Identify which cell holds the provided text, then report its [X, Y] central coordinate. 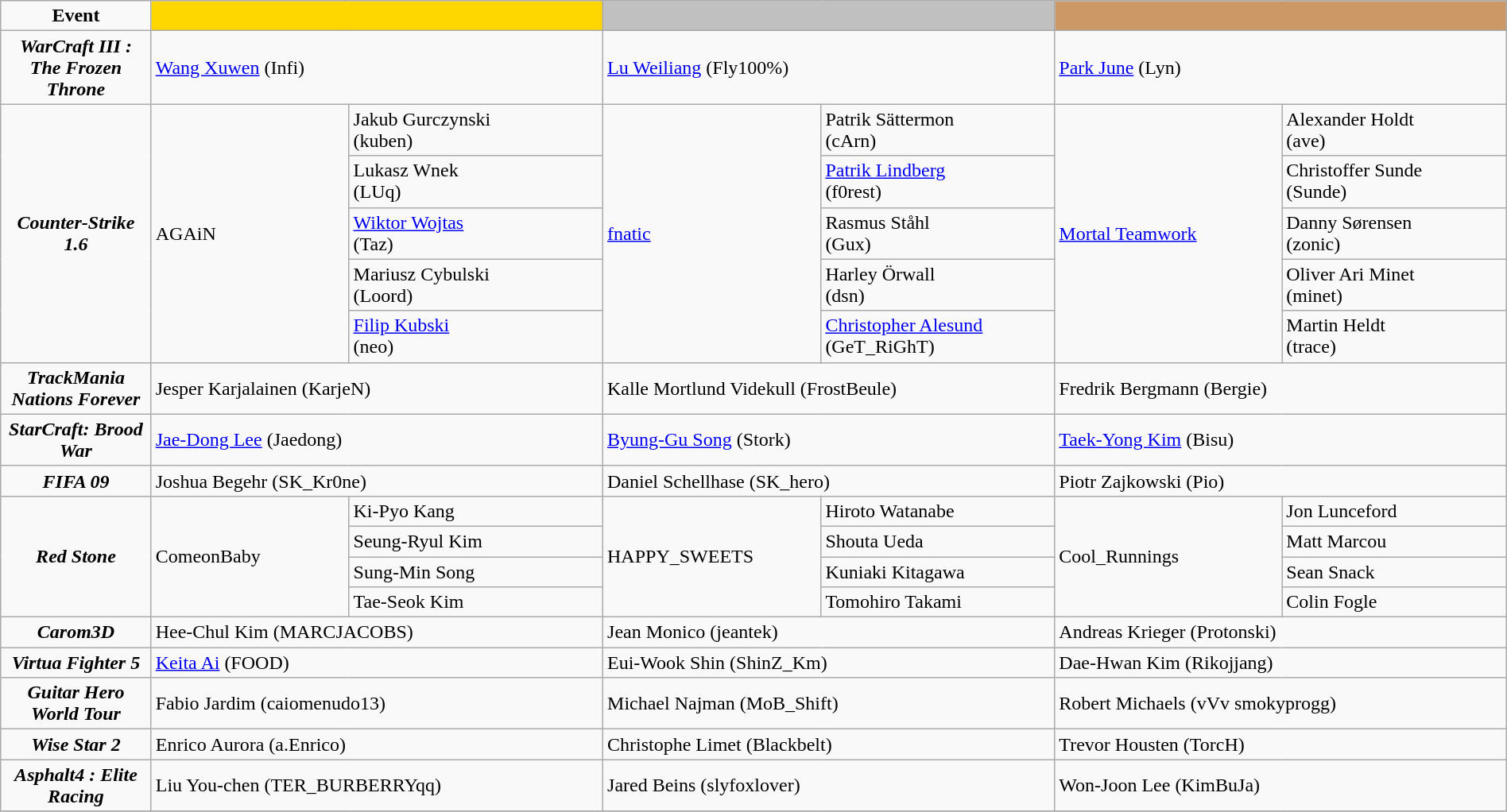
Red Stone [76, 556]
Michael Najman (MoB_Shift) [829, 704]
Won-Joon Lee (KimBuJa) [1280, 785]
Filip Kubski(neo) [476, 337]
Kalle Mortlund Videkull (FrostBeule) [829, 388]
Enrico Aurora (a.Enrico) [377, 744]
Alexander Holdt(ave) [1394, 130]
Dae-Hwan Kim (Rikojjang) [1280, 663]
Counter-Strike 1.6 [76, 234]
Patrik Lindberg(f0rest) [938, 181]
Harley Örwall(dsn) [938, 284]
Park June (Lyn) [1280, 68]
Lu Weiliang (Fly100%) [829, 68]
Christoffer Sunde(Sunde) [1394, 181]
Rasmus Ståhl(Gux) [938, 234]
Asphalt4 : Elite Racing [76, 785]
Sean Snack [1394, 571]
Jesper Karjalainen (KarjeN) [377, 388]
Eui-Wook Shin (ShinZ_Km) [829, 663]
Wise Star 2 [76, 744]
Andreas Krieger (Protonski) [1280, 632]
Shouta Ueda [938, 541]
Mortal Teamwork [1168, 234]
Virtua Fighter 5 [76, 663]
Patrik Sättermon(cArn) [938, 130]
Wang Xuwen (Infi) [377, 68]
Daniel Schellhase (SK_hero) [829, 481]
Matt Marcou [1394, 541]
Jakub Gurczynski(kuben) [476, 130]
Jared Beins (slyfoxlover) [829, 785]
Tae-Seok Kim [476, 602]
Keita Ai (FOOD) [377, 663]
Jae-Dong Lee (Jaedong) [377, 440]
Kuniaki Kitagawa [938, 571]
Ki-Pyo Kang [476, 511]
Joshua Begehr (SK_Kr0ne) [377, 481]
FIFA 09 [76, 481]
Robert Michaels (vVv smokyprogg) [1280, 704]
Taek-Yong Kim (Bisu) [1280, 440]
WarCraft III : The Frozen Throne [76, 68]
Christopher Alesund(GeT_RiGhT) [938, 337]
Seung-Ryul Kim [476, 541]
Lukasz Wnek(LUq) [476, 181]
Fabio Jardim (caiomenudo13) [377, 704]
Piotr Zajkowski (Pio) [1280, 481]
Tomohiro Takami [938, 602]
fnatic [712, 234]
Wiktor Wojtas(Taz) [476, 234]
Cool_Runnings [1168, 556]
Mariusz Cybulski(Loord) [476, 284]
Hee-Chul Kim (MARCJACOBS) [377, 632]
Byung-Gu Song (Stork) [829, 440]
Event [76, 16]
Hiroto Watanabe [938, 511]
Fredrik Bergmann (Bergie) [1280, 388]
TrackMania Nations Forever [76, 388]
Jon Lunceford [1394, 511]
StarCraft: Brood War [76, 440]
ComeonBaby [250, 556]
Sung-Min Song [476, 571]
Jean Monico (jeantek) [829, 632]
Carom3D [76, 632]
Trevor Housten (TorcH) [1280, 744]
Liu You-chen (TER_BURBERRYqq) [377, 785]
Oliver Ari Minet(minet) [1394, 284]
Danny Sørensen(zonic) [1394, 234]
AGAiN [250, 234]
Guitar Hero World Tour [76, 704]
Christophe Limet (Blackbelt) [829, 744]
HAPPY_SWEETS [712, 556]
Martin Heldt(trace) [1394, 337]
Colin Fogle [1394, 602]
